Extract the (X, Y) coordinate from the center of the cell holding the provided text.  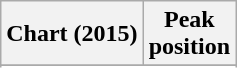
Peakposition (189, 34)
Chart (2015) (72, 34)
